Identify which cell holds the provided text, then report its [X, Y] central coordinate. 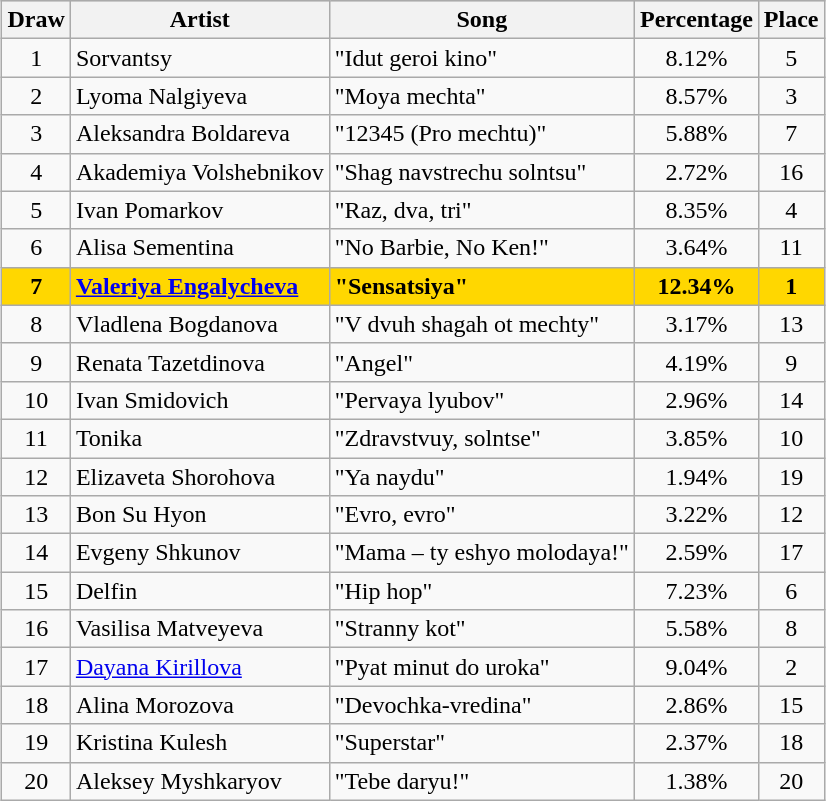
Vladlena Bogdanova [200, 324]
Akademiya Volshebnikov [200, 172]
Artist [200, 20]
"No Barbie, No Ken!" [482, 248]
Place [791, 20]
Valeriya Engalycheva [200, 286]
"Idut geroi kino" [482, 58]
9.04% [696, 667]
Aleksandra Boldareva [200, 134]
Percentage [696, 20]
"12345 (Pro mechtu)" [482, 134]
"Stranny kot" [482, 629]
7.23% [696, 591]
"Evro, evro" [482, 515]
Vasilisa Matveyeva [200, 629]
Evgeny Shkunov [200, 553]
"Mama – ty eshyo molodaya!" [482, 553]
"Moya mechta" [482, 96]
4.19% [696, 362]
12.34% [696, 286]
Kristina Kulesh [200, 743]
"Raz, dva, tri" [482, 210]
Tonika [200, 438]
Song [482, 20]
Ivan Pomarkov [200, 210]
Dayana Kirillova [200, 667]
3.17% [696, 324]
"Angel" [482, 362]
Ivan Smidovich [200, 400]
Draw [36, 20]
"Ya naydu" [482, 477]
2.59% [696, 553]
Lyoma Nalgiyeva [200, 96]
Aleksey Myshkaryov [200, 781]
"Tebe daryu!" [482, 781]
8.12% [696, 58]
"Pervaya lyubov" [482, 400]
2.72% [696, 172]
"Zdravstvuy, solntse" [482, 438]
Sorvantsy [200, 58]
"Devochka-vredina" [482, 705]
3.64% [696, 248]
1.38% [696, 781]
Elizaveta Shorohova [200, 477]
"Sensatsiya" [482, 286]
"Pyat minut do uroka" [482, 667]
5.58% [696, 629]
2.37% [696, 743]
Bon Su Hyon [200, 515]
"V dvuh shagah ot mechty" [482, 324]
8.35% [696, 210]
"Hip hop" [482, 591]
3.22% [696, 515]
"Shag navstrechu solntsu" [482, 172]
8.57% [696, 96]
"Superstar" [482, 743]
Delfin [200, 591]
1.94% [696, 477]
Alisa Sementina [200, 248]
2.96% [696, 400]
5.88% [696, 134]
Alina Morozova [200, 705]
3.85% [696, 438]
2.86% [696, 705]
Renata Tazetdinova [200, 362]
